For the text-containing cell, return its midpoint in (x, y) coordinate format. 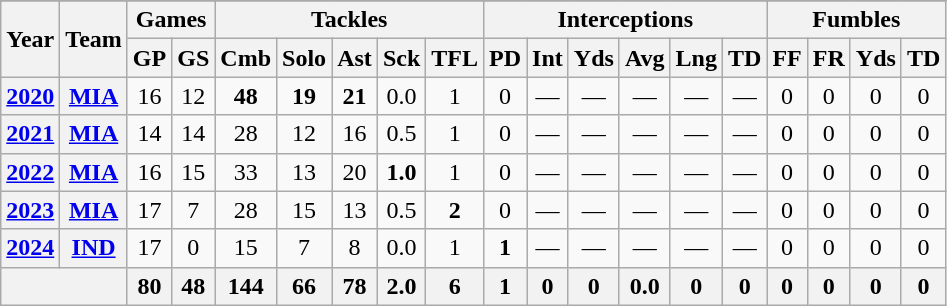
2020 (30, 96)
Cmb (246, 58)
Year (30, 39)
8 (355, 248)
Tackles (350, 20)
33 (246, 172)
2021 (30, 134)
Lng (696, 58)
2022 (30, 172)
80 (149, 286)
20 (355, 172)
2023 (30, 210)
Ast (355, 58)
19 (304, 96)
Int (548, 58)
FR (828, 58)
IND (94, 248)
Games (170, 20)
2.0 (401, 286)
144 (246, 286)
FF (787, 58)
GP (149, 58)
2 (455, 210)
Avg (644, 58)
TFL (455, 58)
Interceptions (626, 20)
78 (355, 286)
PD (506, 58)
Team (94, 39)
Sck (401, 58)
GS (194, 58)
21 (355, 96)
6 (455, 286)
Solo (304, 58)
66 (304, 286)
2024 (30, 248)
Fumbles (856, 20)
1.0 (401, 172)
